Return the (x, y) coordinate for the center point of the cell that contains the specified text.  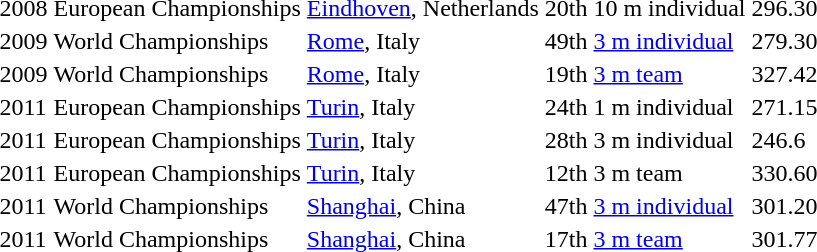
12th (566, 173)
1 m individual (670, 107)
49th (566, 41)
19th (566, 74)
Shanghai, China (422, 206)
24th (566, 107)
28th (566, 140)
47th (566, 206)
